For the text-containing cell, return its midpoint in [x, y] coordinate format. 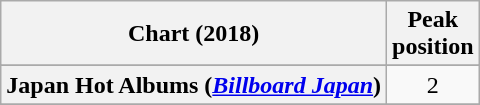
Japan Hot Albums (Billboard Japan) [194, 85]
2 [433, 85]
Peakposition [433, 34]
Chart (2018) [194, 34]
